Provide the [X, Y] coordinate of the cell's center where the given text is located.  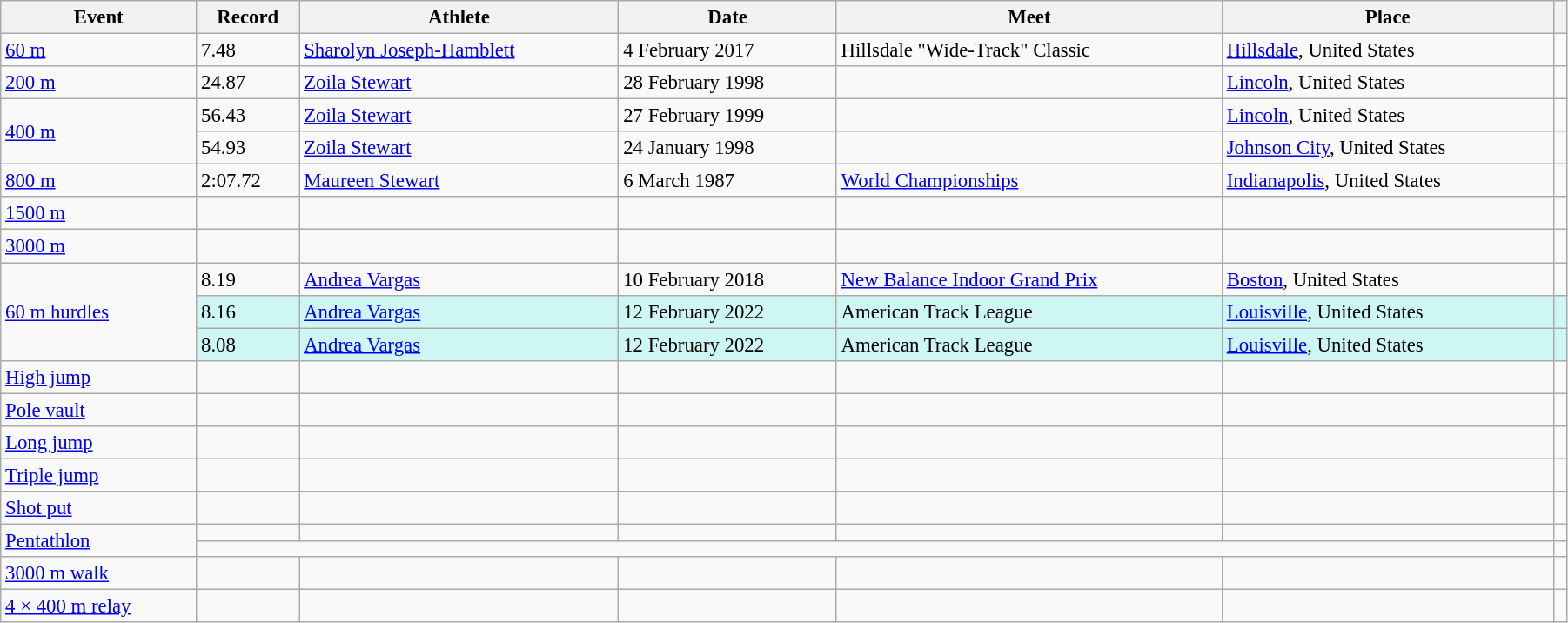
3000 m [99, 246]
Triple jump [99, 475]
New Balance Indoor Grand Prix [1029, 279]
2:07.72 [248, 181]
Pole vault [99, 410]
27 February 1999 [727, 116]
Sharolyn Joseph-Hamblett [459, 50]
8.08 [248, 345]
6 March 1987 [727, 181]
24.87 [248, 83]
8.16 [248, 311]
Hillsdale "Wide-Track" Classic [1029, 50]
54.93 [248, 148]
400 m [99, 132]
200 m [99, 83]
Pentathlon [99, 540]
4 × 400 m relay [99, 606]
24 January 1998 [727, 148]
Place [1387, 17]
Long jump [99, 443]
8.19 [248, 279]
Indianapolis, United States [1387, 181]
56.43 [248, 116]
Event [99, 17]
60 m [99, 50]
7.48 [248, 50]
Meet [1029, 17]
1500 m [99, 213]
Johnson City, United States [1387, 148]
Maureen Stewart [459, 181]
Shot put [99, 508]
High jump [99, 377]
Date [727, 17]
Athlete [459, 17]
Hillsdale, United States [1387, 50]
60 m hurdles [99, 311]
28 February 1998 [727, 83]
Record [248, 17]
World Championships [1029, 181]
4 February 2017 [727, 50]
3000 m walk [99, 573]
Boston, United States [1387, 279]
10 February 2018 [727, 279]
800 m [99, 181]
